Identify which cell holds the provided text, then report its [x, y] central coordinate. 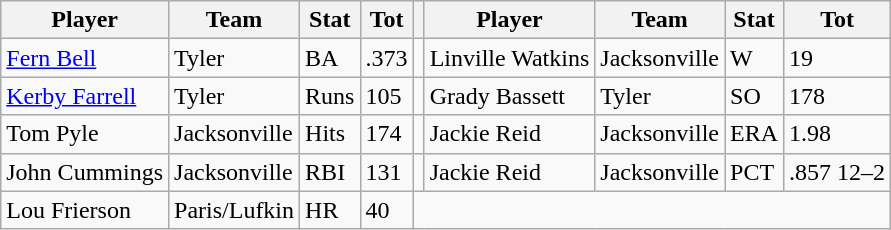
HR [330, 210]
Runs [330, 96]
178 [838, 96]
ERA [754, 134]
40 [386, 210]
BA [330, 58]
W [754, 58]
Tom Pyle [85, 134]
Linville Watkins [510, 58]
105 [386, 96]
PCT [754, 172]
19 [838, 58]
.857 12–2 [838, 172]
John Cummings [85, 172]
Kerby Farrell [85, 96]
1.98 [838, 134]
.373 [386, 58]
Fern Bell [85, 58]
Grady Bassett [510, 96]
Lou Frierson [85, 210]
SO [754, 96]
131 [386, 172]
174 [386, 134]
RBI [330, 172]
Hits [330, 134]
Paris/Lufkin [234, 210]
